Scan for the cell matching the given text and deliver its [X, Y] coordinate at center. 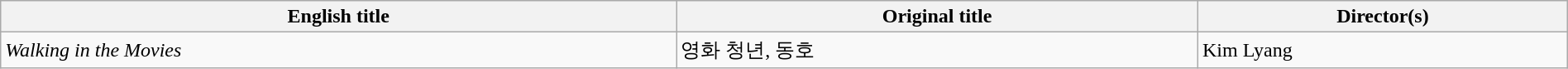
영화 청년, 동호 [938, 50]
Kim Lyang [1383, 50]
Walking in the Movies [339, 50]
English title [339, 17]
Director(s) [1383, 17]
Original title [938, 17]
